For the text-containing cell, return its midpoint in (x, y) coordinate format. 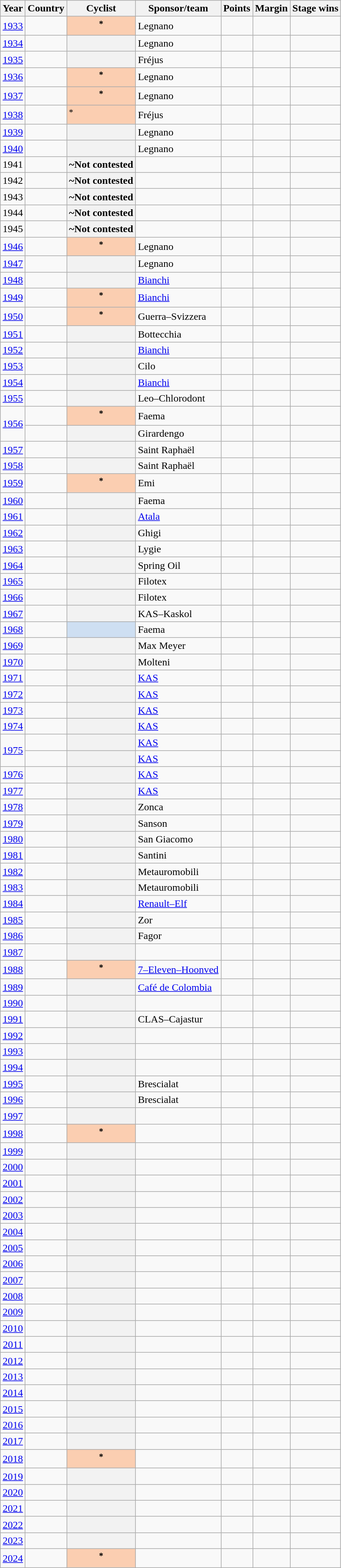
1946 (13, 247)
1953 (13, 366)
1961 (13, 517)
Lygie (178, 549)
1987 (13, 952)
1972 (13, 694)
2003 (13, 1216)
Santini (178, 855)
San Giacomo (178, 839)
1952 (13, 350)
2010 (13, 1328)
2011 (13, 1344)
1942 (13, 180)
1996 (13, 1100)
1994 (13, 1068)
Café de Colombia (178, 987)
Stage wins (316, 8)
Molteni (178, 662)
1985 (13, 920)
1959 (13, 483)
1939 (13, 132)
2023 (13, 1540)
2008 (13, 1296)
1997 (13, 1116)
1950 (13, 317)
1951 (13, 334)
2021 (13, 1508)
1949 (13, 297)
2006 (13, 1264)
1963 (13, 549)
1982 (13, 871)
1984 (13, 904)
1989 (13, 987)
1992 (13, 1036)
1936 (13, 77)
1978 (13, 807)
1970 (13, 662)
1983 (13, 887)
2009 (13, 1312)
Max Meyer (178, 646)
Fagor (178, 936)
7–Eleven–Hoonved (178, 970)
Leo–Chlorodont (178, 399)
1955 (13, 399)
Ghigi (178, 533)
1999 (13, 1151)
Zor (178, 920)
1991 (13, 1019)
2016 (13, 1425)
2013 (13, 1377)
1941 (13, 164)
Emi (178, 483)
2005 (13, 1248)
1958 (13, 465)
2020 (13, 1492)
1944 (13, 213)
1943 (13, 197)
1986 (13, 936)
2018 (13, 1459)
1964 (13, 565)
1981 (13, 855)
1937 (13, 96)
2002 (13, 1200)
2017 (13, 1441)
1998 (13, 1133)
1967 (13, 613)
Points (237, 8)
1975 (13, 751)
1993 (13, 1052)
1935 (13, 59)
Sanson (178, 823)
Girardengo (178, 433)
1974 (13, 726)
2022 (13, 1524)
2004 (13, 1232)
1990 (13, 1003)
Sponsor/team (178, 8)
2015 (13, 1409)
1962 (13, 533)
1954 (13, 382)
1976 (13, 775)
Country (46, 8)
1979 (13, 823)
Cilo (178, 366)
2000 (13, 1167)
1971 (13, 678)
1938 (13, 115)
Margin (271, 8)
Atala (178, 517)
2024 (13, 1559)
Zonca (178, 807)
1933 (13, 26)
1968 (13, 629)
1965 (13, 581)
1945 (13, 229)
1956 (13, 424)
1960 (13, 501)
1957 (13, 449)
Guerra–Svizzera (178, 317)
2012 (13, 1360)
CLAS–Cajastur (178, 1019)
1980 (13, 839)
1966 (13, 597)
2001 (13, 1183)
1969 (13, 646)
1948 (13, 280)
1940 (13, 148)
Bottecchia (178, 334)
1973 (13, 710)
2014 (13, 1393)
1988 (13, 970)
Year (13, 8)
1977 (13, 791)
1995 (13, 1084)
1947 (13, 264)
2007 (13, 1280)
Cyclist (102, 8)
Renault–Elf (178, 904)
1934 (13, 43)
Spring Oil (178, 565)
2019 (13, 1476)
KAS–Kaskol (178, 613)
